Locate the cell with the specified text and output its [X, Y] center coordinate. 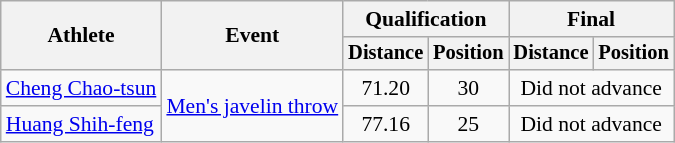
25 [468, 124]
Cheng Chao-tsun [82, 88]
Men's javelin throw [252, 106]
Event [252, 36]
30 [468, 88]
Huang Shih-feng [82, 124]
71.20 [386, 88]
Qualification [426, 19]
Final [590, 19]
Athlete [82, 36]
77.16 [386, 124]
